Output the [X, Y] coordinate of the center of the cell containing the given text.  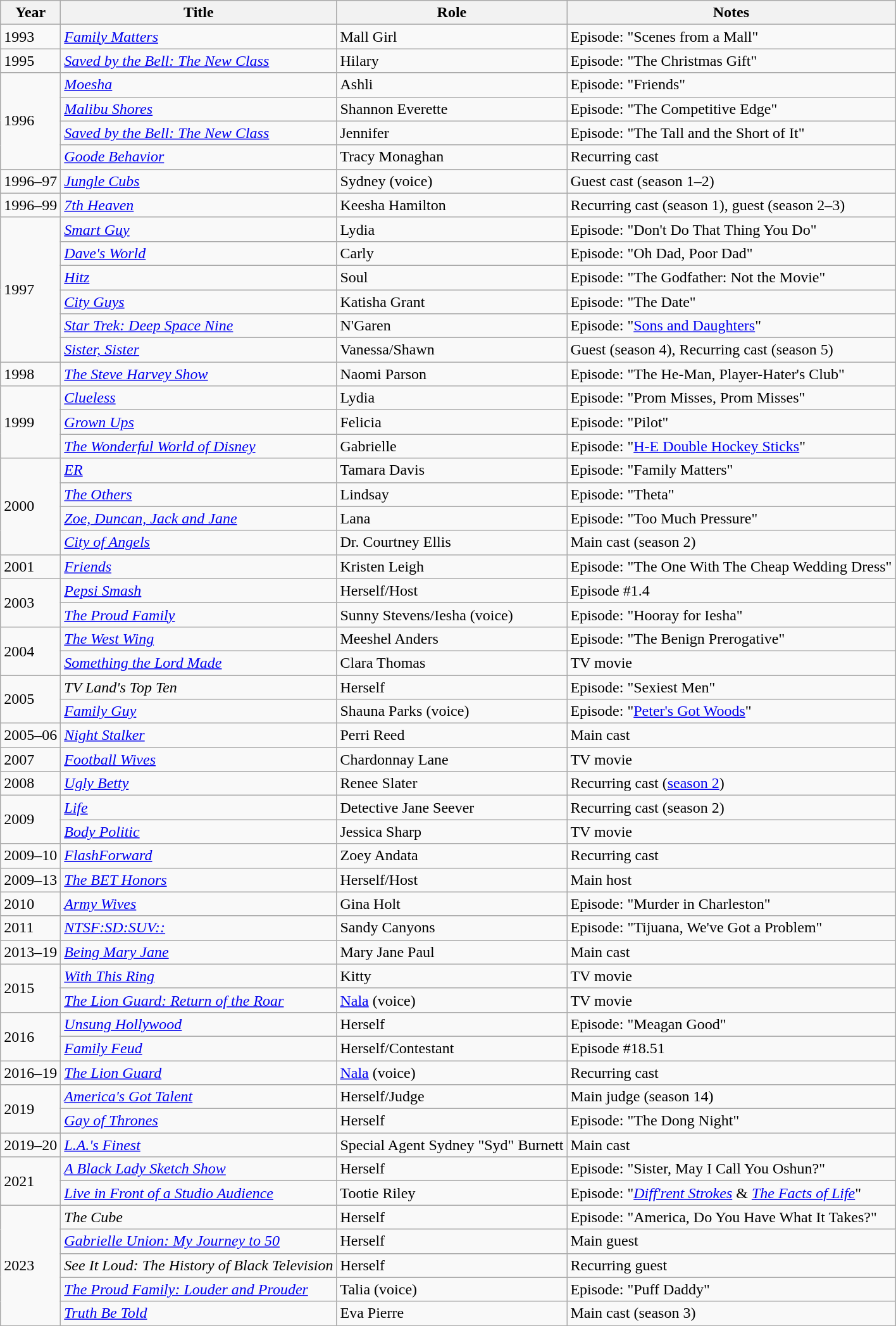
2009 [30, 820]
1996–97 [30, 181]
Episode: "Pilot" [731, 422]
Main judge (season 14) [731, 1097]
Episode: "Murder in Charleston" [731, 904]
Shauna Parks (voice) [452, 711]
City Guys [199, 302]
Mall Girl [452, 37]
Vanessa/Shawn [452, 350]
2015 [30, 988]
Jennifer [452, 133]
Hilary [452, 61]
Episode: "Too Much Pressure" [731, 518]
Episode: "The One With The Cheap Wedding Dress" [731, 566]
Episode: "H-E Double Hockey Sticks" [731, 446]
Truth Be Told [199, 1313]
The Lion Guard: Return of the Roar [199, 1000]
Episode: "Tijuana, We've Got a Problem" [731, 928]
Something the Lord Made [199, 663]
2016–19 [30, 1073]
1995 [30, 61]
Detective Jane Seever [452, 808]
7th Heaven [199, 205]
Episode: "Oh Dad, Poor Dad" [731, 253]
Keesha Hamilton [452, 205]
Episode: "Theta" [731, 494]
Family Feud [199, 1048]
The Cube [199, 1217]
Episode: "Friends" [731, 85]
L.A.'s Finest [199, 1145]
The West Wing [199, 639]
Title [199, 13]
Jessica Sharp [452, 832]
The Lion Guard [199, 1073]
Kitty [452, 976]
The Steve Harvey Show [199, 374]
Recurring cast (season 1), guest (season 2–3) [731, 205]
2001 [30, 566]
Gabrielle Union: My Journey to 50 [199, 1241]
Episode: "The Dong Night" [731, 1121]
2009–13 [30, 880]
Carly [452, 253]
Episode: "Scenes from a Mall" [731, 37]
Year [30, 13]
Herself/Judge [452, 1097]
Guest (season 4), Recurring cast (season 5) [731, 350]
Friends [199, 566]
Dr. Courtney Ellis [452, 542]
The Wonderful World of Disney [199, 446]
2021 [30, 1181]
Episode: "The Competitive Edge" [731, 109]
Episode: "Puff Daddy" [731, 1289]
2005 [30, 699]
Main cast (season 2) [731, 542]
Main guest [731, 1241]
2003 [30, 603]
Episode: "Family Matters" [731, 470]
Family Matters [199, 37]
Talia (voice) [452, 1289]
With This Ring [199, 976]
TV Land's Top Ten [199, 687]
2009–10 [30, 856]
Episode: "Peter's Got Woods" [731, 711]
Perri Reed [452, 735]
Gabrielle [452, 446]
The Proud Family: Louder and Prouder [199, 1289]
Sister, Sister [199, 350]
Pepsi Smash [199, 591]
Eva Pierre [452, 1313]
1998 [30, 374]
City of Angels [199, 542]
Episode: "The Date" [731, 302]
Felicia [452, 422]
Sandy Canyons [452, 928]
1996–99 [30, 205]
Lana [452, 518]
FlashForward [199, 856]
1999 [30, 422]
Episode: "Hooray for Iesha" [731, 615]
Episode: "Prom Misses, Prom Misses" [731, 398]
Ugly Betty [199, 784]
Body Politic [199, 832]
2016 [30, 1036]
Episode: "Don't Do That Thing You Do" [731, 229]
Goode Behavior [199, 157]
Ashli [452, 85]
The Proud Family [199, 615]
Main cast (season 3) [731, 1313]
NTSF:SD:SUV:: [199, 928]
1996 [30, 121]
Malibu Shores [199, 109]
Episode: "The Tall and the Short of It" [731, 133]
Kristen Leigh [452, 566]
A Black Lady Sketch Show [199, 1169]
2011 [30, 928]
2008 [30, 784]
2000 [30, 506]
Recurring guest [731, 1265]
Shannon Everette [452, 109]
Moesha [199, 85]
Episode #1.4 [731, 591]
2010 [30, 904]
Notes [731, 13]
2004 [30, 651]
Episode: "America, Do You Have What It Takes?" [731, 1217]
Sunny Stevens/Iesha (voice) [452, 615]
Soul [452, 277]
2019 [30, 1109]
Tamara Davis [452, 470]
Jungle Cubs [199, 181]
The Others [199, 494]
Lindsay [452, 494]
2023 [30, 1265]
Chardonnay Lane [452, 760]
Mary Jane Paul [452, 952]
Episode: "Sons and Daughters" [731, 326]
Katisha Grant [452, 302]
1997 [30, 289]
2019–20 [30, 1145]
Grown Ups [199, 422]
N'Garen [452, 326]
Life [199, 808]
Episode: "The Christmas Gift" [731, 61]
2013–19 [30, 952]
Tracy Monaghan [452, 157]
America's Got Talent [199, 1097]
2007 [30, 760]
Guest cast (season 1–2) [731, 181]
The BET Honors [199, 880]
ER [199, 470]
Episode: "Diff'rent Strokes & The Facts of Life" [731, 1193]
See It Loud: The History of Black Television [199, 1265]
Clueless [199, 398]
Episode: "The Benign Prerogative" [731, 639]
Episode #18.51 [731, 1048]
Zoe, Duncan, Jack and Jane [199, 518]
Episode: "The He-Man, Player-Hater's Club" [731, 374]
Unsung Hollywood [199, 1024]
Episode: "Meagan Good" [731, 1024]
Hitz [199, 277]
Naomi Parson [452, 374]
Gay of Thrones [199, 1121]
Being Mary Jane [199, 952]
Role [452, 13]
Episode: "Sister, May I Call You Oshun?" [731, 1169]
Main host [731, 880]
Live in Front of a Studio Audience [199, 1193]
Renee Slater [452, 784]
Herself/Contestant [452, 1048]
Night Stalker [199, 735]
Episode: "The Godfather: Not the Movie" [731, 277]
Football Wives [199, 760]
Sydney (voice) [452, 181]
Tootie Riley [452, 1193]
Dave's World [199, 253]
Family Guy [199, 711]
Gina Holt [452, 904]
Clara Thomas [452, 663]
Episode: "Sexiest Men" [731, 687]
1993 [30, 37]
Army Wives [199, 904]
Special Agent Sydney "Syd" Burnett [452, 1145]
Zoey Andata [452, 856]
Star Trek: Deep Space Nine [199, 326]
Meeshel Anders [452, 639]
Smart Guy [199, 229]
2005–06 [30, 735]
